For the text-containing cell, return its midpoint in [X, Y] coordinate format. 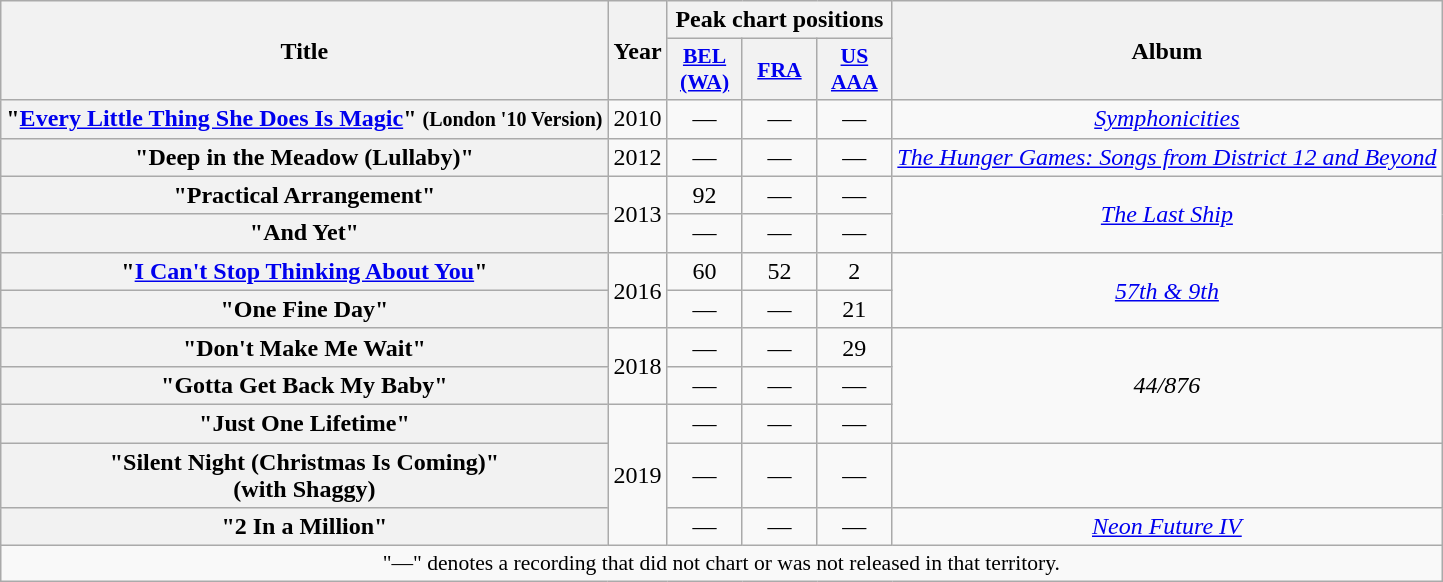
"Silent Night (Christmas Is Coming)"(with Shaggy) [304, 474]
"And Yet" [304, 233]
"2 In a Million" [304, 527]
"I Can't Stop Thinking About You" [304, 271]
Symphonicities [1167, 119]
"Just One Lifetime" [304, 423]
2010 [638, 119]
"Deep in the Meadow (Lullaby)" [304, 157]
"Practical Arrangement" [304, 195]
"One Fine Day" [304, 309]
44/876 [1167, 385]
The Last Ship [1167, 214]
The Hunger Games: Songs from District 12 and Beyond [1167, 157]
52 [780, 271]
2013 [638, 214]
21 [854, 309]
Album [1167, 50]
"Gotta Get Back My Baby" [304, 385]
Year [638, 50]
Peak chart positions [780, 20]
"Every Little Thing She Does Is Magic" (London '10 Version) [304, 119]
Title [304, 50]
60 [704, 271]
2016 [638, 290]
"Don't Make Me Wait" [304, 347]
FRA [780, 70]
BEL(WA) [704, 70]
57th & 9th [1167, 290]
2019 [638, 474]
2018 [638, 366]
2 [854, 271]
Neon Future IV [1167, 527]
29 [854, 347]
USAAA [854, 70]
2012 [638, 157]
"—" denotes a recording that did not chart or was not released in that territory. [722, 564]
92 [704, 195]
